Extract the [X, Y] coordinate from the center of the cell holding the provided text.  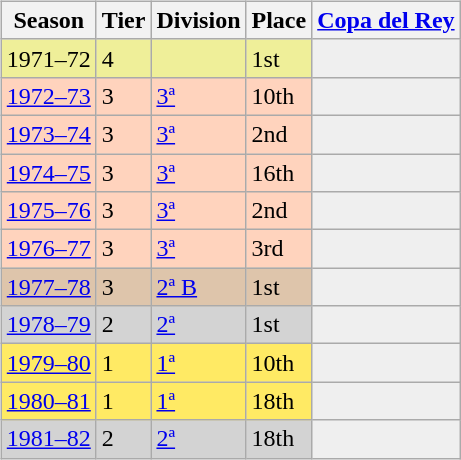
1974–75 [48, 173]
2ª B [198, 287]
Place [279, 20]
1977–78 [48, 287]
1979–80 [48, 363]
1976–77 [48, 249]
Tier [124, 20]
Division [198, 20]
1978–79 [48, 325]
16th [279, 173]
4 [124, 58]
Season [48, 20]
1980–81 [48, 401]
1973–74 [48, 134]
1975–76 [48, 211]
Copa del Rey [386, 20]
3rd [279, 249]
1971–72 [48, 58]
1972–73 [48, 96]
1981–82 [48, 439]
